Pinpoint the cell where the given text exists, returning its (x, y) midpoint coordinate. 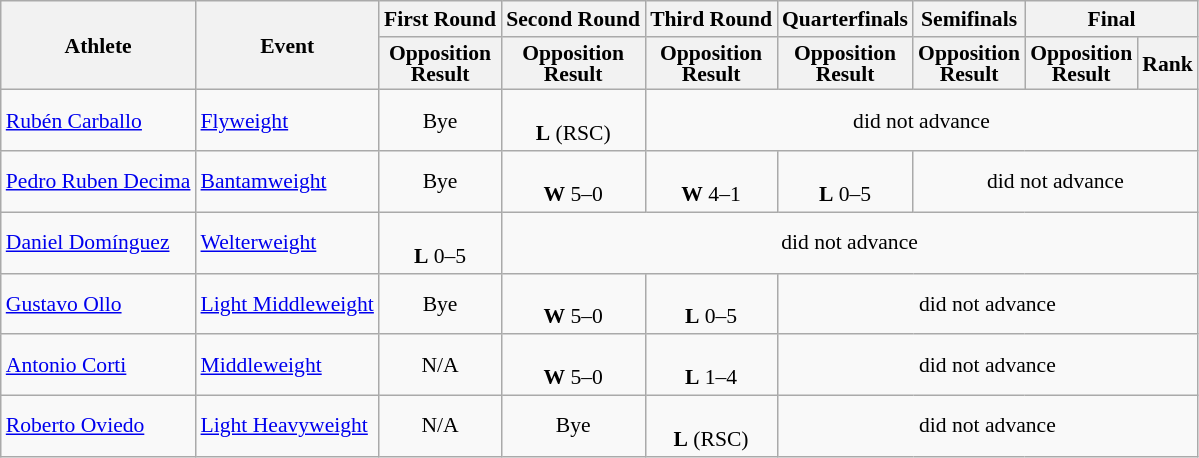
Rank (1168, 64)
Bantamweight (288, 182)
Light Heavyweight (288, 426)
Third Round (711, 19)
Gustavo Ollo (98, 304)
Semifinals (969, 19)
Welterweight (288, 242)
Final (1112, 19)
Athlete (98, 46)
Rubén Carballo (98, 120)
W 4–1 (711, 182)
Second Round (573, 19)
Quarterfinals (845, 19)
Middleweight (288, 366)
L 1–4 (711, 366)
Daniel Domínguez (98, 242)
Flyweight (288, 120)
Antonio Corti (98, 366)
First Round (440, 19)
Light Middleweight (288, 304)
Event (288, 46)
Pedro Ruben Decima (98, 182)
Roberto Oviedo (98, 426)
